From the cell containing the given text, extract its center point as [X, Y] coordinate. 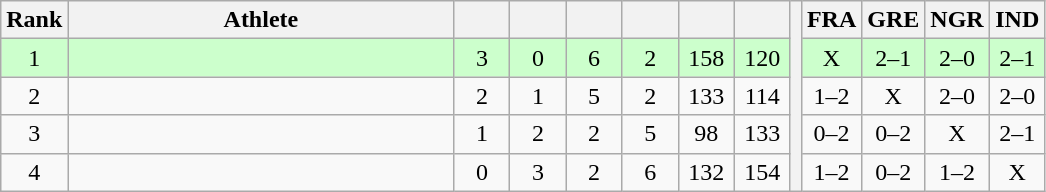
4 [34, 172]
FRA [831, 20]
IND [1017, 20]
154 [762, 172]
158 [706, 58]
98 [706, 134]
GRE [894, 20]
132 [706, 172]
114 [762, 96]
NGR [957, 20]
Athlete [261, 20]
Rank [34, 20]
120 [762, 58]
